Return (X, Y) of the center of cell containing provided text 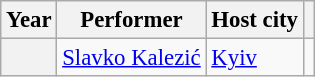
Kyiv (254, 58)
Year (29, 20)
Performer (132, 20)
Slavko Kalezić (132, 58)
Host city (254, 20)
